Identify which cell holds the provided text, then report its [X, Y] central coordinate. 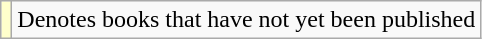
Denotes books that have not yet been published [246, 20]
